Identify which cell holds the provided text, then report its [X, Y] central coordinate. 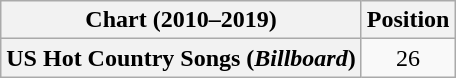
Position [408, 20]
26 [408, 58]
US Hot Country Songs (Billboard) [181, 58]
Chart (2010–2019) [181, 20]
